Identify which cell holds the provided text, then report its (x, y) central coordinate. 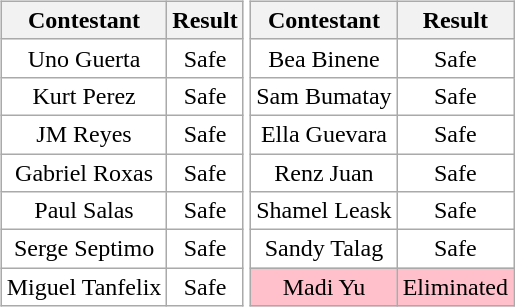
Ella Guevara (324, 134)
Serge Septimo (84, 249)
Kurt Perez (84, 96)
Miguel Tanfelix (84, 287)
Eliminated (455, 287)
Shamel Leask (324, 211)
Uno Guerta (84, 58)
Sam Bumatay (324, 96)
Bea Binene (324, 58)
JM Reyes (84, 134)
Sandy Talag (324, 249)
Paul Salas (84, 211)
Madi Yu (324, 287)
Gabriel Roxas (84, 173)
Renz Juan (324, 173)
